Determine the [X, Y] coordinate at the center of the cell enclosing the given text.  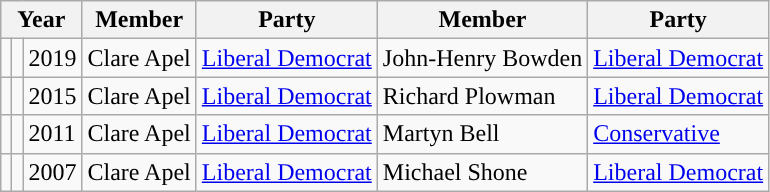
2011 [52, 134]
Year [42, 20]
Martyn Bell [482, 134]
Richard Plowman [482, 96]
John-Henry Bowden [482, 58]
2007 [52, 172]
Michael Shone [482, 172]
Conservative [678, 134]
2015 [52, 96]
2019 [52, 58]
